Extract the (x, y) coordinate from the center of the cell holding the provided text.  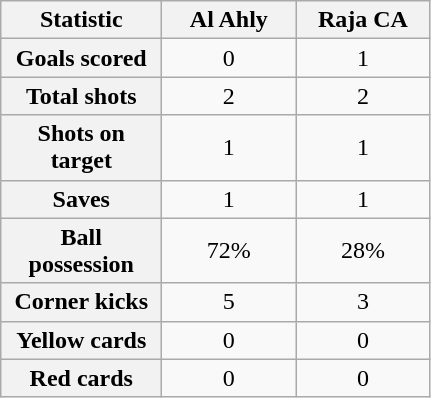
Raja CA (363, 20)
Total shots (82, 96)
Goals scored (82, 58)
Ball possession (82, 250)
72% (229, 250)
Yellow cards (82, 340)
Red cards (82, 378)
5 (229, 302)
Al Ahly (229, 20)
Shots on target (82, 148)
Saves (82, 199)
3 (363, 302)
Corner kicks (82, 302)
28% (363, 250)
Statistic (82, 20)
